Return [X, Y] of the center of cell containing provided text 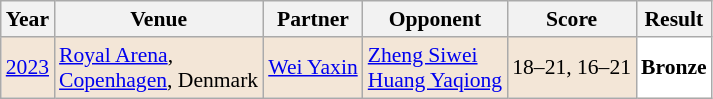
Bronze [674, 68]
Wei Yaxin [313, 68]
18–21, 16–21 [572, 68]
Venue [158, 19]
Score [572, 19]
Result [674, 19]
2023 [28, 68]
Partner [313, 19]
Zheng Siwei Huang Yaqiong [435, 68]
Year [28, 19]
Opponent [435, 19]
Royal Arena,Copenhagen, Denmark [158, 68]
